For the text-containing cell, return its midpoint in (X, Y) coordinate format. 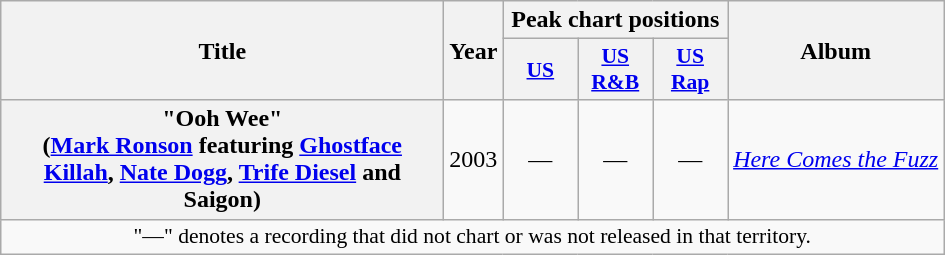
Peak chart positions (616, 20)
US (540, 70)
Album (836, 50)
Here Comes the Fuzz (836, 160)
Year (474, 50)
US R&B (616, 70)
2003 (474, 160)
Title (222, 50)
"—" denotes a recording that did not chart or was not released in that territory. (472, 237)
"Ooh Wee"(Mark Ronson featuring Ghostface Killah, Nate Dogg, Trife Diesel and Saigon) (222, 160)
US Rap (690, 70)
